Determine the (X, Y) coordinate at the center of the cell enclosing the given text.  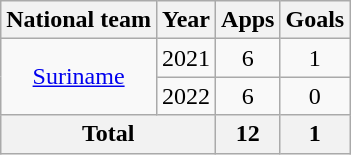
National team (79, 20)
0 (315, 96)
Apps (248, 20)
Total (108, 134)
Year (186, 20)
Suriname (79, 77)
Goals (315, 20)
2022 (186, 96)
2021 (186, 58)
12 (248, 134)
